Search for the cell housing the specified text and yield its [X, Y] center coordinate. 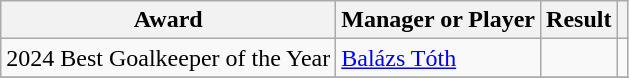
Award [168, 20]
Balázs Tóth [438, 58]
Result [579, 20]
2024 Best Goalkeeper of the Year [168, 58]
Manager or Player [438, 20]
